Output the [X, Y] coordinate of the center of the cell containing the given text.  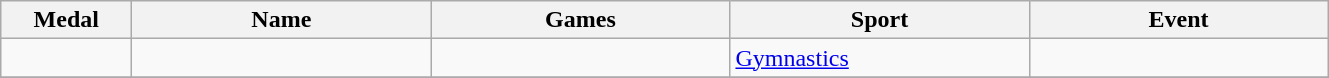
Event [1178, 20]
Name [282, 20]
Games [580, 20]
Medal [66, 20]
Gymnastics [880, 58]
Sport [880, 20]
